Pinpoint the cell where the given text exists, returning its [X, Y] midpoint coordinate. 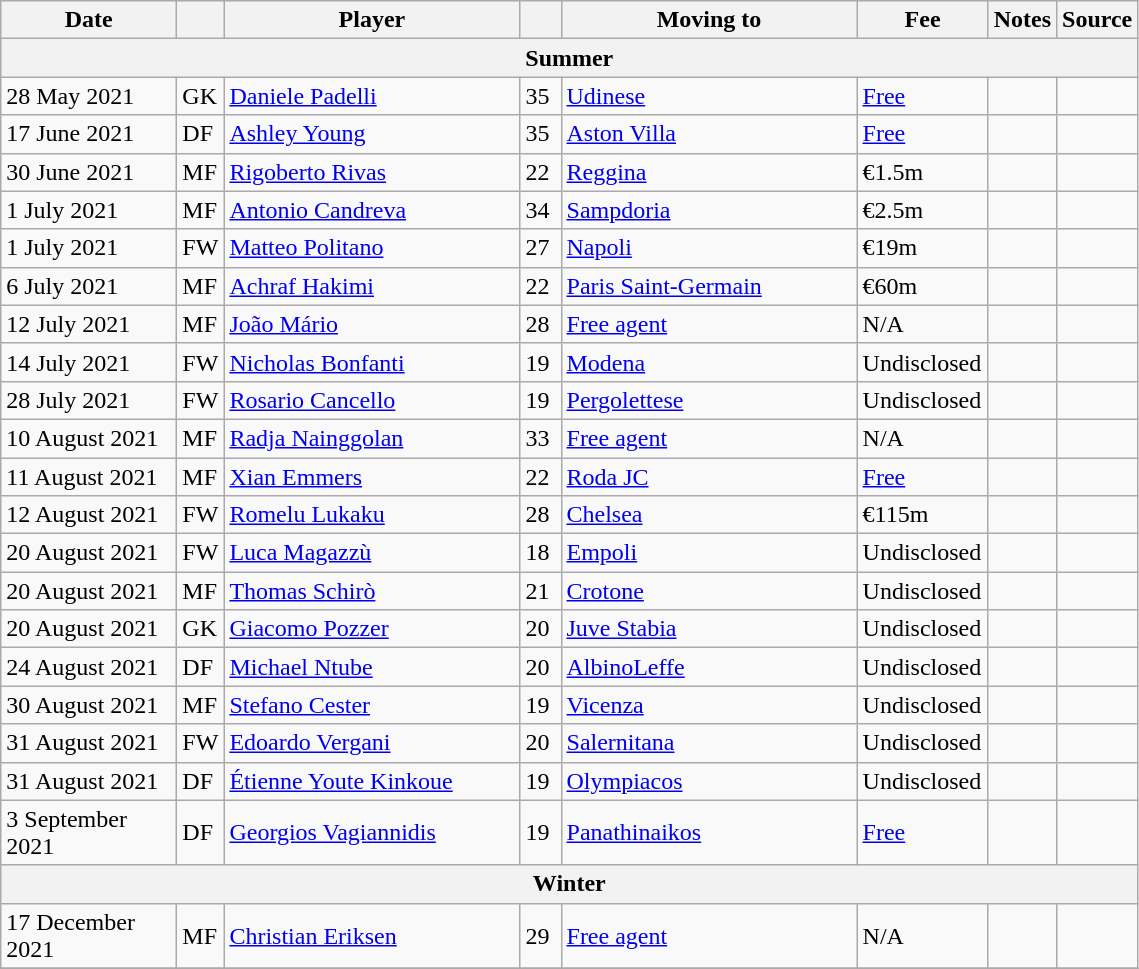
18 [540, 553]
Antonio Candreva [372, 210]
27 [540, 248]
24 August 2021 [89, 667]
29 [540, 936]
Rosario Cancello [372, 400]
14 July 2021 [89, 362]
Fee [922, 20]
Stefano Cester [372, 705]
€19m [922, 248]
Crotone [709, 591]
Aston Villa [709, 134]
Moving to [709, 20]
Salernitana [709, 743]
33 [540, 438]
Daniele Padelli [372, 96]
Juve Stabia [709, 629]
Radja Nainggolan [372, 438]
Achraf Hakimi [372, 286]
Thomas Schirò [372, 591]
€115m [922, 515]
3 September 2021 [89, 832]
Reggina [709, 172]
Empoli [709, 553]
34 [540, 210]
Rigoberto Rivas [372, 172]
Panathinaikos [709, 832]
AlbinoLeffe [709, 667]
Player [372, 20]
21 [540, 591]
17 June 2021 [89, 134]
11 August 2021 [89, 477]
€60m [922, 286]
Matteo Politano [372, 248]
Notes [1022, 20]
Pergolettese [709, 400]
Xian Emmers [372, 477]
Georgios Vagiannidis [372, 832]
Christian Eriksen [372, 936]
Modena [709, 362]
30 June 2021 [89, 172]
Source [1098, 20]
Romelu Lukaku [372, 515]
Olympiacos [709, 781]
28 July 2021 [89, 400]
28 May 2021 [89, 96]
Ashley Young [372, 134]
30 August 2021 [89, 705]
Luca Magazzù [372, 553]
Paris Saint-Germain [709, 286]
Étienne Youte Kinkoue [372, 781]
€2.5m [922, 210]
Roda JC [709, 477]
12 August 2021 [89, 515]
€1.5m [922, 172]
Nicholas Bonfanti [372, 362]
10 August 2021 [89, 438]
Sampdoria [709, 210]
Edoardo Vergani [372, 743]
Giacomo Pozzer [372, 629]
Summer [570, 58]
6 July 2021 [89, 286]
Chelsea [709, 515]
Udinese [709, 96]
Winter [570, 884]
Date [89, 20]
João Mário [372, 324]
17 December 2021 [89, 936]
Napoli [709, 248]
Vicenza [709, 705]
12 July 2021 [89, 324]
Michael Ntube [372, 667]
